Capture the cell that displays the provided text and extract its (x, y) central coordinate. 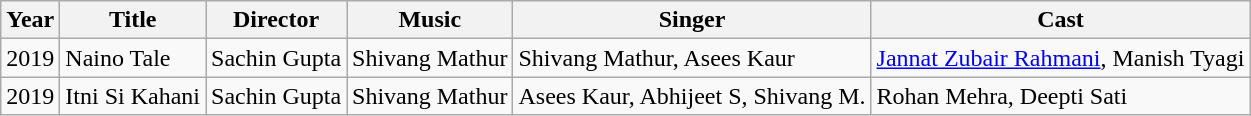
Jannat Zubair Rahmani, Manish Tyagi (1060, 58)
Title (133, 20)
Rohan Mehra, Deepti Sati (1060, 96)
Year (30, 20)
Itni Si Kahani (133, 96)
Naino Tale (133, 58)
Music (430, 20)
Director (276, 20)
Asees Kaur, Abhijeet S, Shivang M. (692, 96)
Shivang Mathur, Asees Kaur (692, 58)
Cast (1060, 20)
Singer (692, 20)
